Scan for the cell matching the given text and deliver its [x, y] coordinate at center. 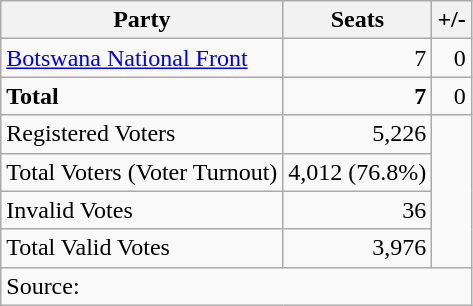
5,226 [358, 134]
Source: [236, 286]
Seats [358, 20]
Invalid Votes [142, 210]
4,012 (76.8%) [358, 172]
36 [358, 210]
Botswana National Front [142, 58]
Total Valid Votes [142, 248]
Total Voters (Voter Turnout) [142, 172]
3,976 [358, 248]
Total [142, 96]
+/- [452, 20]
Registered Voters [142, 134]
Party [142, 20]
